For the text-containing cell, return its midpoint in [X, Y] coordinate format. 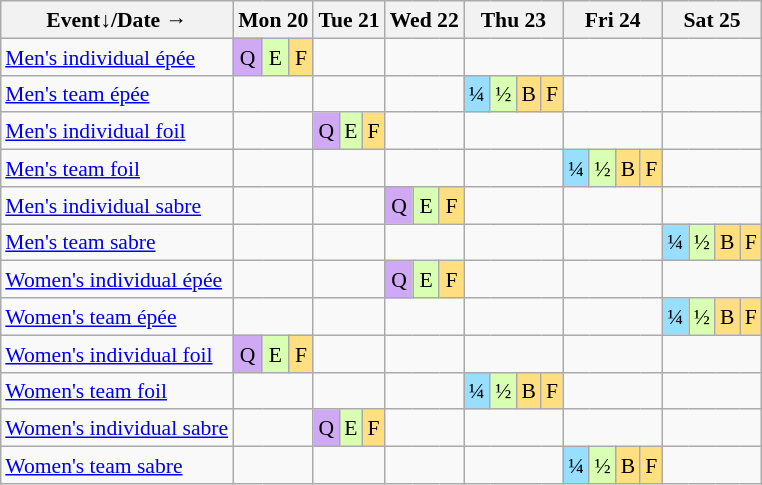
Thu 23 [514, 20]
Women's individual épée [116, 280]
Women's team foil [116, 390]
Women's individual foil [116, 354]
Men's team épée [116, 94]
Wed 22 [424, 20]
Men's individual foil [116, 130]
Men's team foil [116, 168]
Mon 20 [273, 20]
Sat 25 [712, 20]
Women's team sabre [116, 464]
Fri 24 [612, 20]
Men's individual sabre [116, 204]
Men's team sabre [116, 242]
Women's team épée [116, 316]
Men's individual épée [116, 56]
Women's individual sabre [116, 428]
Tue 21 [348, 20]
Event↓/Date → [116, 20]
